Locate the cell with the specified text and output its [x, y] center coordinate. 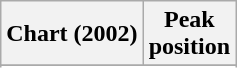
Peakposition [189, 34]
Chart (2002) [72, 34]
